For the text-containing cell, return its midpoint in [X, Y] coordinate format. 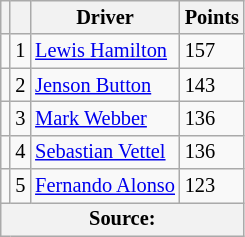
Fernando Alonso [105, 186]
157 [212, 51]
Points [212, 17]
Driver [105, 17]
4 [20, 152]
2 [20, 85]
Source: [122, 219]
3 [20, 118]
Jenson Button [105, 85]
5 [20, 186]
123 [212, 186]
143 [212, 85]
Sebastian Vettel [105, 152]
1 [20, 51]
Mark Webber [105, 118]
Lewis Hamilton [105, 51]
